Scan for the cell matching the given text and deliver its (X, Y) coordinate at center. 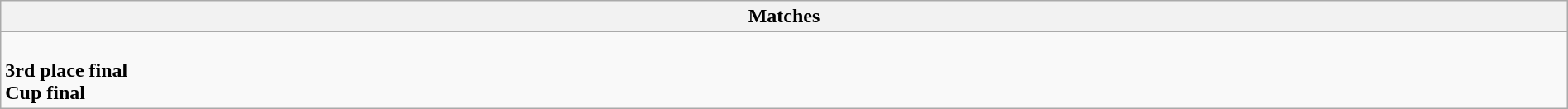
Matches (784, 17)
3rd place final Cup final (784, 70)
